Detect which cell encompasses the target text, then output its [X, Y] center coordinate. 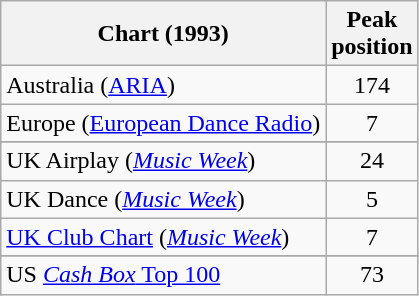
5 [372, 199]
UK Dance (Music Week) [164, 199]
Chart (1993) [164, 34]
73 [372, 275]
Europe (European Dance Radio) [164, 123]
UK Airplay (Music Week) [164, 161]
24 [372, 161]
Australia (ARIA) [164, 85]
UK Club Chart (Music Week) [164, 237]
Peakposition [372, 34]
174 [372, 85]
US Cash Box Top 100 [164, 275]
